Capture the cell that displays the provided text and extract its (X, Y) central coordinate. 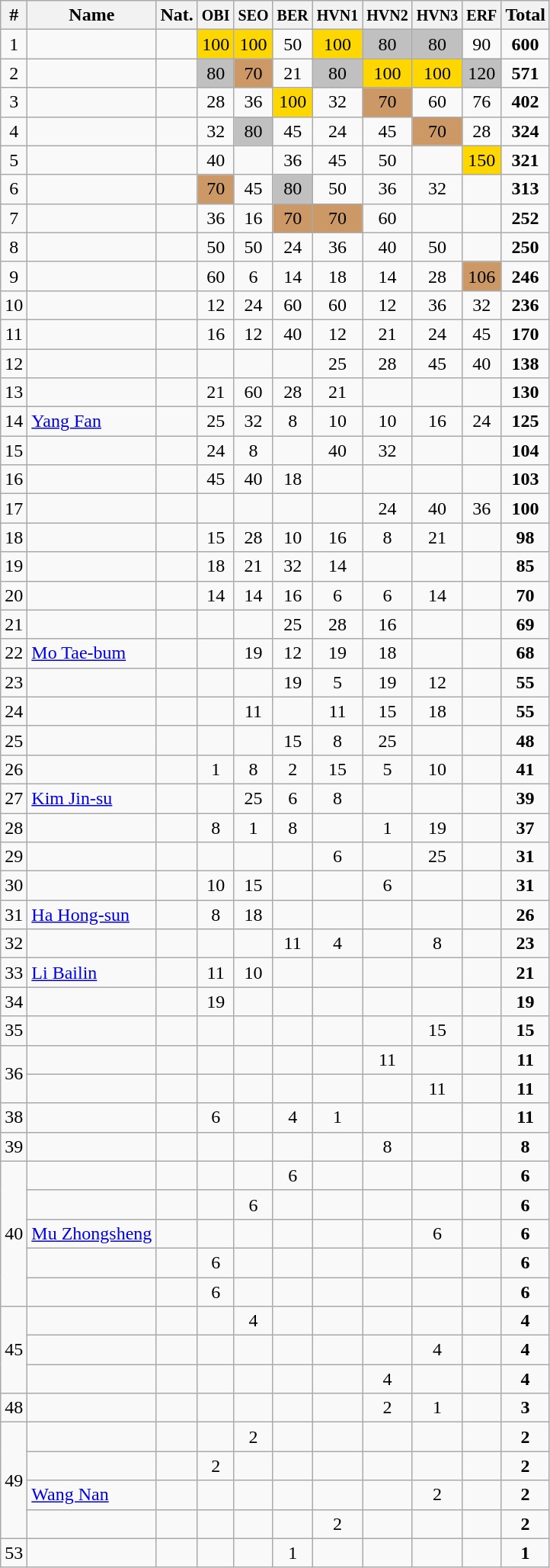
313 (526, 189)
321 (526, 160)
Kim Jin-su (91, 798)
OBI (216, 15)
27 (14, 798)
600 (526, 44)
130 (526, 393)
Yang Fan (91, 422)
402 (526, 102)
138 (526, 364)
90 (481, 44)
68 (526, 653)
29 (14, 857)
22 (14, 653)
20 (14, 595)
BER (293, 15)
33 (14, 973)
HVN1 (337, 15)
34 (14, 1002)
125 (526, 422)
103 (526, 479)
571 (526, 73)
246 (526, 276)
ERF (481, 15)
HVN3 (437, 15)
250 (526, 247)
98 (526, 537)
106 (481, 276)
150 (481, 160)
170 (526, 334)
7 (14, 218)
30 (14, 886)
236 (526, 305)
Name (91, 15)
HVN2 (388, 15)
Mo Tae-bum (91, 653)
49 (14, 1480)
Total (526, 15)
324 (526, 131)
17 (14, 508)
9 (14, 276)
13 (14, 393)
Wang Nan (91, 1495)
69 (526, 624)
Ha Hong-sun (91, 915)
Li Bailin (91, 973)
SEO (253, 15)
120 (481, 73)
41 (526, 769)
53 (14, 1553)
85 (526, 566)
38 (14, 1117)
Mu Zhongsheng (91, 1233)
35 (14, 1031)
37 (526, 827)
76 (481, 102)
Nat. (177, 15)
252 (526, 218)
104 (526, 451)
# (14, 15)
